From the cell containing the given text, extract its center point as (x, y) coordinate. 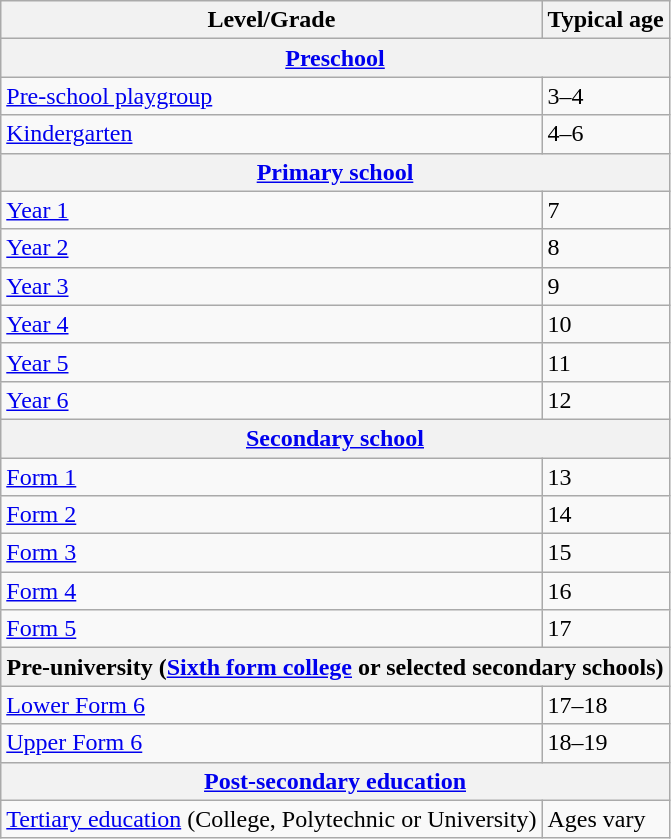
Form 3 (272, 553)
Pre-university (Sixth form college or selected secondary schools) (336, 667)
Lower Form 6 (272, 705)
17 (606, 629)
Pre-school playgroup (272, 96)
9 (606, 286)
Preschool (336, 58)
Form 4 (272, 591)
Year 2 (272, 248)
Kindergarten (272, 134)
17–18 (606, 705)
15 (606, 553)
4–6 (606, 134)
Secondary school (336, 438)
7 (606, 210)
Year 6 (272, 400)
Form 5 (272, 629)
Level/Grade (272, 20)
Ages vary (606, 819)
Upper Form 6 (272, 743)
Primary school (336, 172)
Typical age (606, 20)
Year 3 (272, 286)
Form 2 (272, 515)
13 (606, 477)
10 (606, 324)
Year 1 (272, 210)
12 (606, 400)
11 (606, 362)
14 (606, 515)
Form 1 (272, 477)
Post-secondary education (336, 781)
Year 5 (272, 362)
Tertiary education (College, Polytechnic or University) (272, 819)
16 (606, 591)
18–19 (606, 743)
3–4 (606, 96)
8 (606, 248)
Year 4 (272, 324)
